Detect which cell encompasses the target text, then output its (X, Y) center coordinate. 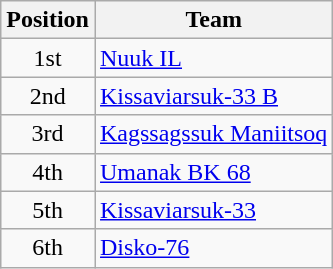
Disko-76 (213, 248)
Kissaviarsuk-33 B (213, 96)
6th (48, 248)
Kagssagssuk Maniitsoq (213, 134)
Team (213, 20)
Position (48, 20)
3rd (48, 134)
2nd (48, 96)
1st (48, 58)
Umanak BK 68 (213, 172)
Nuuk IL (213, 58)
Kissaviarsuk-33 (213, 210)
5th (48, 210)
4th (48, 172)
